Provide the (X, Y) coordinate of the cell's center where the given text is located.  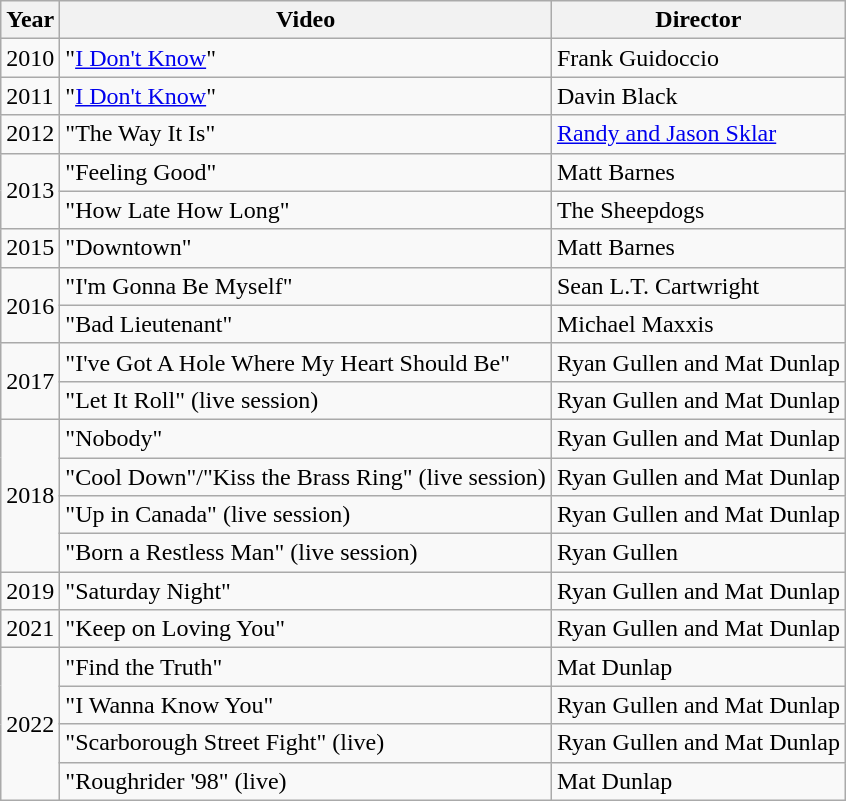
2022 (30, 724)
2012 (30, 134)
"The Way It Is" (306, 134)
The Sheepdogs (698, 210)
Year (30, 20)
"Roughrider '98" (live) (306, 781)
Randy and Jason Sklar (698, 134)
2021 (30, 629)
"Let It Roll" (live session) (306, 400)
2011 (30, 96)
"Up in Canada" (live session) (306, 515)
"I'm Gonna Be Myself" (306, 286)
"Feeling Good" (306, 172)
"Nobody" (306, 438)
"Downtown" (306, 248)
2015 (30, 248)
"Saturday Night" (306, 591)
"I've Got A Hole Where My Heart Should Be" (306, 362)
"Keep on Loving You" (306, 629)
Michael Maxxis (698, 324)
2018 (30, 495)
2019 (30, 591)
2016 (30, 305)
"Find the Truth" (306, 667)
Video (306, 20)
2010 (30, 58)
Davin Black (698, 96)
"Bad Lieutenant" (306, 324)
"I Wanna Know You" (306, 705)
"How Late How Long" (306, 210)
Frank Guidoccio (698, 58)
2013 (30, 191)
"Born a Restless Man" (live session) (306, 553)
Ryan Gullen (698, 553)
2017 (30, 381)
Director (698, 20)
Sean L.T. Cartwright (698, 286)
"Scarborough Street Fight" (live) (306, 743)
"Cool Down"/"Kiss the Brass Ring" (live session) (306, 477)
